Provide the [X, Y] coordinate of the cell's center where the given text is located.  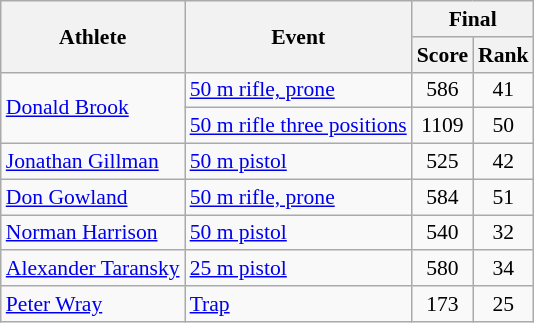
Trap [298, 304]
34 [504, 269]
32 [504, 233]
50 m rifle three positions [298, 126]
173 [442, 304]
42 [504, 162]
50 [504, 126]
525 [442, 162]
586 [442, 90]
Event [298, 36]
Donald Brook [93, 108]
Athlete [93, 36]
25 [504, 304]
Score [442, 55]
51 [504, 197]
Rank [504, 55]
Final [473, 19]
Alexander Taransky [93, 269]
41 [504, 90]
540 [442, 233]
Peter Wray [93, 304]
580 [442, 269]
Don Gowland [93, 197]
1109 [442, 126]
Norman Harrison [93, 233]
25 m pistol [298, 269]
Jonathan Gillman [93, 162]
584 [442, 197]
